For the text-containing cell, return its midpoint in [X, Y] coordinate format. 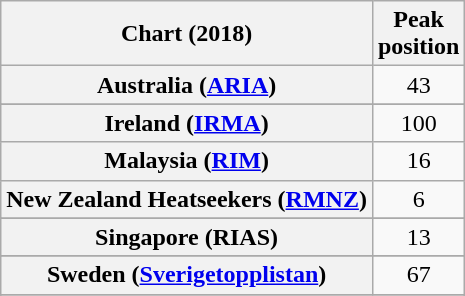
100 [418, 123]
13 [418, 237]
Chart (2018) [187, 34]
6 [418, 199]
67 [418, 275]
16 [418, 161]
Peak position [418, 34]
43 [418, 85]
Sweden (Sverigetopplistan) [187, 275]
Australia (ARIA) [187, 85]
Malaysia (RIM) [187, 161]
Singapore (RIAS) [187, 237]
Ireland (IRMA) [187, 123]
New Zealand Heatseekers (RMNZ) [187, 199]
